Return the (X, Y) coordinate for the center point of the cell that contains the specified text.  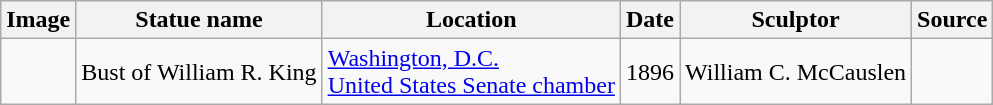
Washington, D.C.United States Senate chamber (471, 72)
Image (38, 20)
Date (650, 20)
Statue name (199, 20)
Bust of William R. King (199, 72)
William C. McCauslen (796, 72)
Location (471, 20)
Sculptor (796, 20)
1896 (650, 72)
Source (952, 20)
